Determine the (X, Y) coordinate at the center of the cell enclosing the given text.  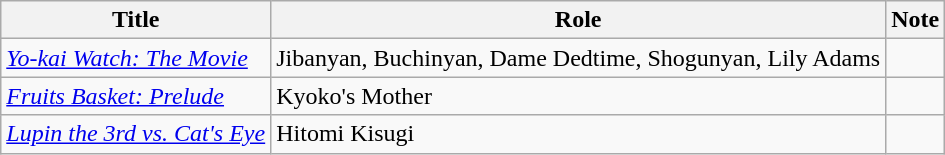
Title (136, 20)
Note (916, 20)
Yo-kai Watch: The Movie (136, 58)
Role (578, 20)
Kyoko's Mother (578, 96)
Fruits Basket: Prelude (136, 96)
Hitomi Kisugi (578, 134)
Jibanyan, Buchinyan, Dame Dedtime, Shogunyan, Lily Adams (578, 58)
Lupin the 3rd vs. Cat's Eye (136, 134)
